Detect which cell encompasses the target text, then output its (X, Y) center coordinate. 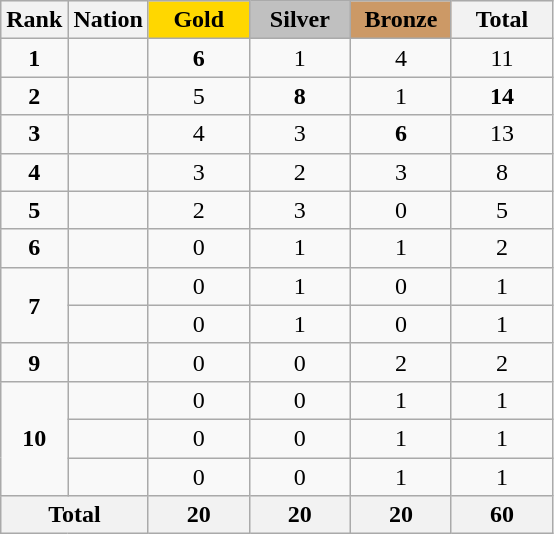
14 (502, 96)
7 (34, 305)
9 (34, 362)
Bronze (400, 20)
60 (502, 515)
Gold (198, 20)
Silver (300, 20)
13 (502, 134)
10 (34, 438)
Rank (34, 20)
11 (502, 58)
Nation (108, 20)
